Return the [X, Y] coordinate for the center point of the cell that contains the specified text.  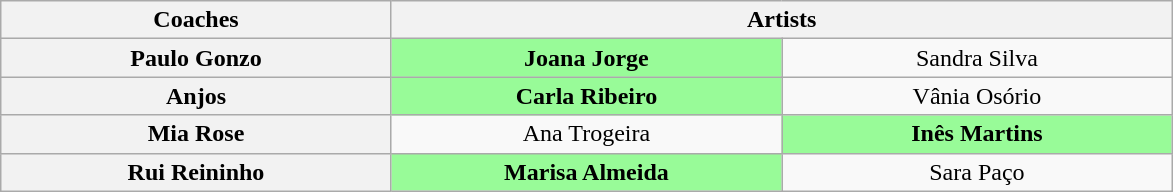
Joana Jorge [586, 58]
Anjos [196, 96]
Coaches [196, 20]
Mia Rose [196, 134]
Marisa Almeida [586, 172]
Paulo Gonzo [196, 58]
Carla Ribeiro [586, 96]
Artists [782, 20]
Sara Paço [977, 172]
Rui Reininho [196, 172]
Sandra Silva [977, 58]
Inês Martins [977, 134]
Vânia Osório [977, 96]
Ana Trogeira [586, 134]
